Output the (x, y) coordinate of the center of the cell containing the given text.  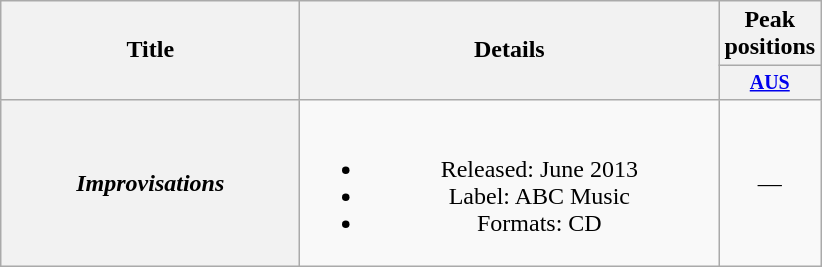
Details (510, 50)
Released: June 2013Label: ABC MusicFormats: CD (510, 182)
Peak positions (770, 34)
AUS (770, 82)
Improvisations (150, 182)
Title (150, 50)
— (770, 182)
